For the text-containing cell, return its midpoint in [x, y] coordinate format. 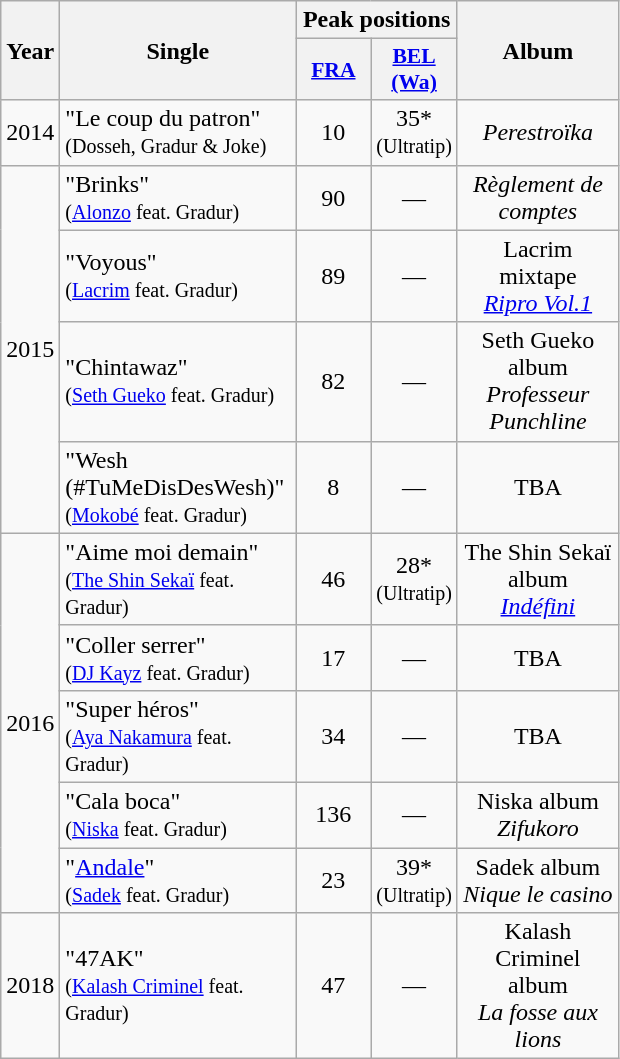
"Super héros" (Aya Nakamura feat. Gradur) [178, 736]
Lacrim mixtapeRipro Vol.1 [538, 276]
Album [538, 50]
2015 [30, 349]
47 [334, 986]
Règlement de comptes [538, 198]
34 [334, 736]
39*(Ultratip) [414, 880]
The Shin Sekaï album Indéfini [538, 579]
28*(Ultratip) [414, 579]
"Le coup du patron"(Dosseh, Gradur & Joke) [178, 132]
8 [334, 487]
FRA [334, 70]
89 [334, 276]
136 [334, 814]
"Voyous" (Lacrim feat. Gradur) [178, 276]
"Coller serrer" (DJ Kayz feat. Gradur) [178, 658]
Niska album Zifukoro [538, 814]
"47AK" (Kalash Criminel feat. Gradur) [178, 986]
Seth Gueko album Professeur Punchline [538, 382]
17 [334, 658]
2016 [30, 722]
"Brinks" (Alonzo feat. Gradur) [178, 198]
Year [30, 50]
46 [334, 579]
"Wesh (#TuMeDisDesWesh)" (Mokobé feat. Gradur) [178, 487]
"Cala boca" (Niska feat. Gradur) [178, 814]
BEL (Wa) [414, 70]
Sadek album Nique le casino [538, 880]
35*(Ultratip) [414, 132]
2018 [30, 986]
"Chintawaz" (Seth Gueko feat. Gradur) [178, 382]
Perestroïka [538, 132]
82 [334, 382]
"Aime moi demain" (The Shin Sekaï feat. Gradur) [178, 579]
Single [178, 50]
23 [334, 880]
2014 [30, 132]
Kalash Criminel album La fosse aux lions [538, 986]
10 [334, 132]
90 [334, 198]
Peak positions [376, 20]
"Andale" (Sadek feat. Gradur) [178, 880]
